Locate the cell with the specified text and output its (x, y) center coordinate. 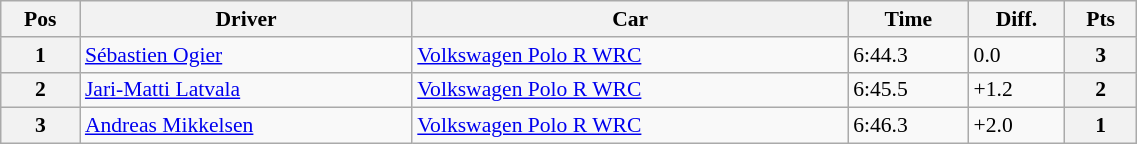
Diff. (1017, 19)
+1.2 (1017, 90)
Driver (246, 19)
Andreas Mikkelsen (246, 126)
+2.0 (1017, 126)
0.0 (1017, 55)
Car (630, 19)
6:45.5 (908, 90)
Jari-Matti Latvala (246, 90)
6:44.3 (908, 55)
Pts (1100, 19)
Pos (40, 19)
6:46.3 (908, 126)
Sébastien Ogier (246, 55)
Time (908, 19)
